Search for the cell housing the specified text and yield its [x, y] center coordinate. 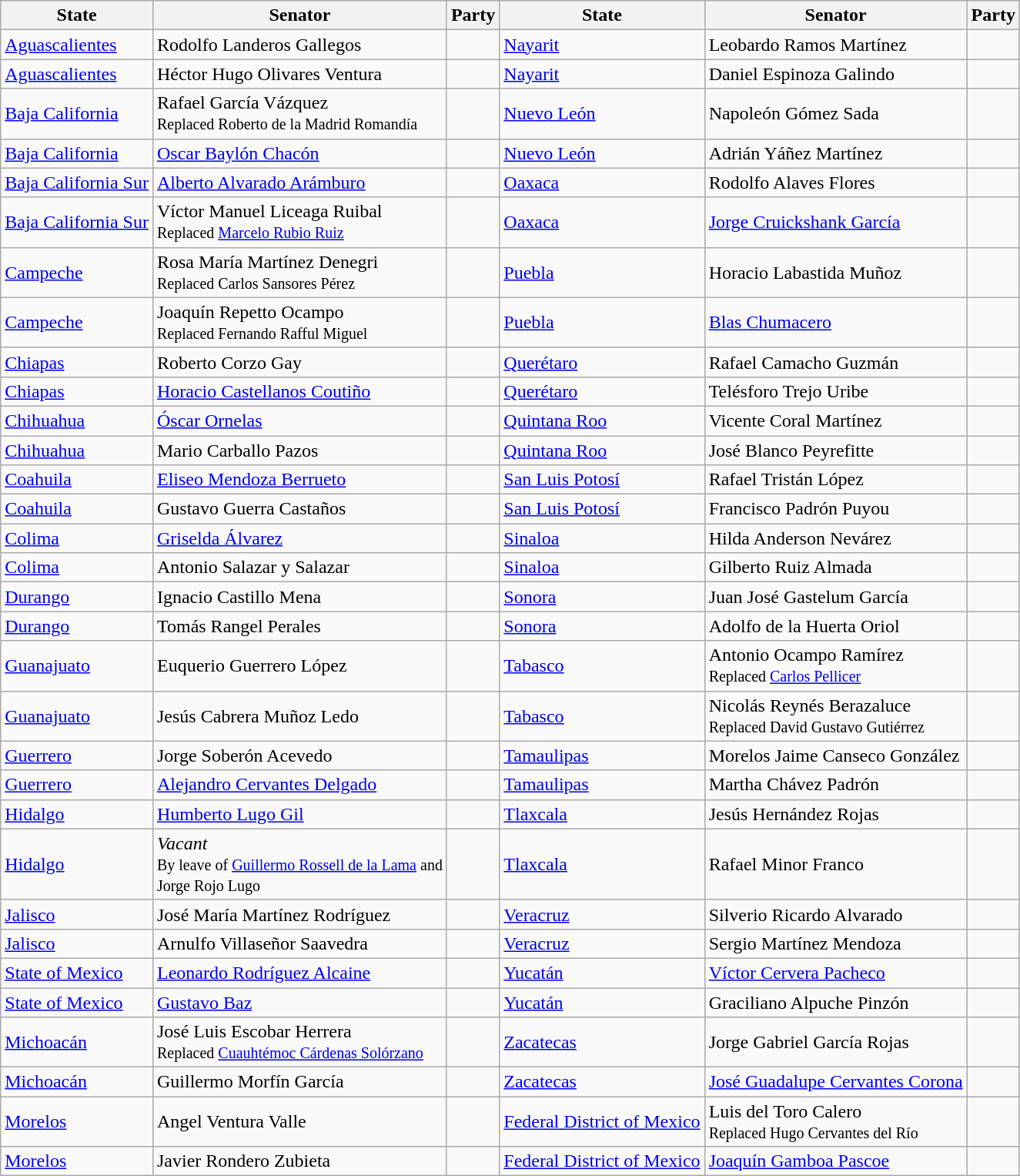
Oscar Baylón Chacón [299, 153]
Rodolfo Landeros Gallegos [299, 45]
Eliseo Mendoza Berrueto [299, 480]
Víctor Manuel Liceaga RuibalReplaced Marcelo Rubio Ruiz [299, 222]
Tomás Rangel Perales [299, 626]
Francisco Padrón Puyou [836, 509]
Martha Chávez Padrón [836, 785]
Blas Chumacero [836, 322]
Euquerio Guerrero López [299, 665]
Jorge Soberón Acevedo [299, 756]
Jesús Hernández Rojas [836, 814]
Ignacio Castillo Mena [299, 597]
VacantBy leave of Guillermo Rossell de la Lama andJorge Rojo Lugo [299, 864]
Guillermo Morfín García [299, 1082]
Rafael Minor Franco [836, 864]
Jesús Cabrera Muñoz Ledo [299, 716]
Silverio Ricardo Alvarado [836, 914]
Humberto Lugo Gil [299, 814]
Roberto Corzo Gay [299, 362]
José María Martínez Rodríguez [299, 914]
Arnulfo Villaseñor Saavedra [299, 943]
Adolfo de la Huerta Oriol [836, 626]
Jorge Cruickshank García [836, 222]
Angel Ventura Valle [299, 1121]
Gustavo Baz [299, 1002]
Vicente Coral Martínez [836, 420]
Joaquín Gamboa Pascoe [836, 1161]
Alberto Alvarado Arámburo [299, 183]
Rafael García VázquezReplaced Roberto de la Madrid Romandía [299, 114]
José Luis Escobar HerreraReplaced Cuauhtémoc Cárdenas Solórzano [299, 1043]
Gustavo Guerra Castaños [299, 509]
Mario Carballo Pazos [299, 451]
José Guadalupe Cervantes Corona [836, 1082]
Telésforo Trejo Uribe [836, 391]
Joaquín Repetto OcampoReplaced Fernando Rafful Miguel [299, 322]
Daniel Espinoza Galindo [836, 74]
Alejandro Cervantes Delgado [299, 785]
Griselda Álvarez [299, 538]
Leonardo Rodríguez Alcaine [299, 973]
Horacio Castellanos Coutiño [299, 391]
Juan José Gastelum García [836, 597]
Napoleón Gómez Sada [836, 114]
Óscar Ornelas [299, 420]
Gilberto Ruiz Almada [836, 568]
Sergio Martínez Mendoza [836, 943]
Antonio Salazar y Salazar [299, 568]
Antonio Ocampo RamírezReplaced Carlos Pellicer [836, 665]
Rafael Camacho Guzmán [836, 362]
Rafael Tristán López [836, 480]
Rosa María Martínez DenegriReplaced Carlos Sansores Pérez [299, 273]
Horacio Labastida Muñoz [836, 273]
Adrián Yáñez Martínez [836, 153]
José Blanco Peyrefitte [836, 451]
Morelos Jaime Canseco González [836, 756]
Luis del Toro CaleroReplaced Hugo Cervantes del Río [836, 1121]
Jorge Gabriel García Rojas [836, 1043]
Nicolás Reynés BerazaluceReplaced David Gustavo Gutiérrez [836, 716]
Víctor Cervera Pacheco [836, 973]
Rodolfo Alaves Flores [836, 183]
Héctor Hugo Olivares Ventura [299, 74]
Javier Rondero Zubieta [299, 1161]
Graciliano Alpuche Pinzón [836, 1002]
Leobardo Ramos Martínez [836, 45]
Hilda Anderson Nevárez [836, 538]
